Determine the (x, y) coordinate at the center of the cell enclosing the given text.  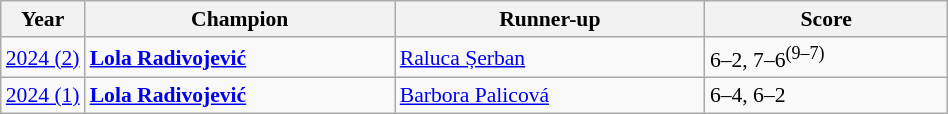
6–4, 6–2 (826, 96)
2024 (2) (43, 58)
Year (43, 19)
Runner-up (550, 19)
Raluca Șerban (550, 58)
2024 (1) (43, 96)
Score (826, 19)
Barbora Palicová (550, 96)
Champion (240, 19)
6–2, 7–6(9–7) (826, 58)
